Output the [X, Y] coordinate of the center of the cell containing the given text.  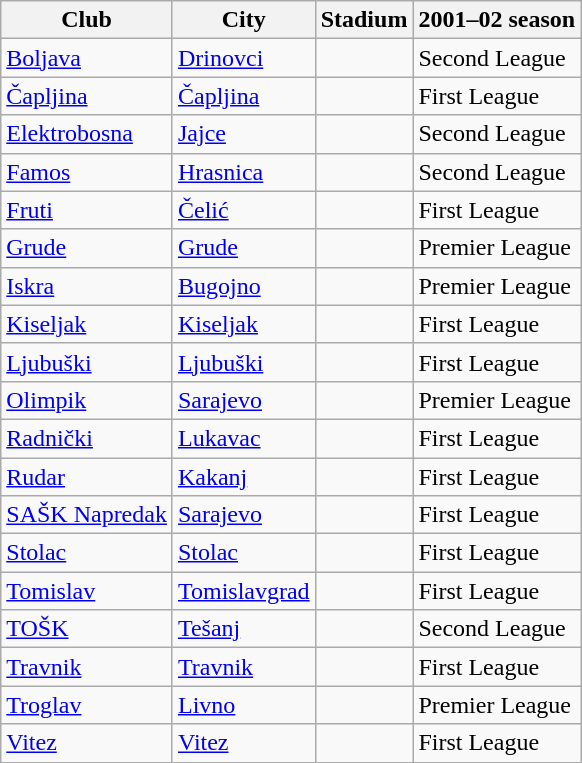
Club [87, 20]
City [244, 20]
Bugojno [244, 286]
Tešanj [244, 629]
Boljava [87, 58]
Jajce [244, 134]
Lukavac [244, 438]
Kakanj [244, 477]
Famos [87, 172]
Tomislav [87, 591]
Troglav [87, 705]
Drinovci [244, 58]
Elektrobosna [87, 134]
Olimpik [87, 400]
Iskra [87, 286]
Rudar [87, 477]
TOŠK [87, 629]
Livno [244, 705]
Fruti [87, 210]
Stadium [364, 20]
2001–02 season [497, 20]
Hrasnica [244, 172]
Radnički [87, 438]
Tomislavgrad [244, 591]
Čelić [244, 210]
SAŠK Napredak [87, 515]
